Scan for the cell matching the given text and deliver its (x, y) coordinate at center. 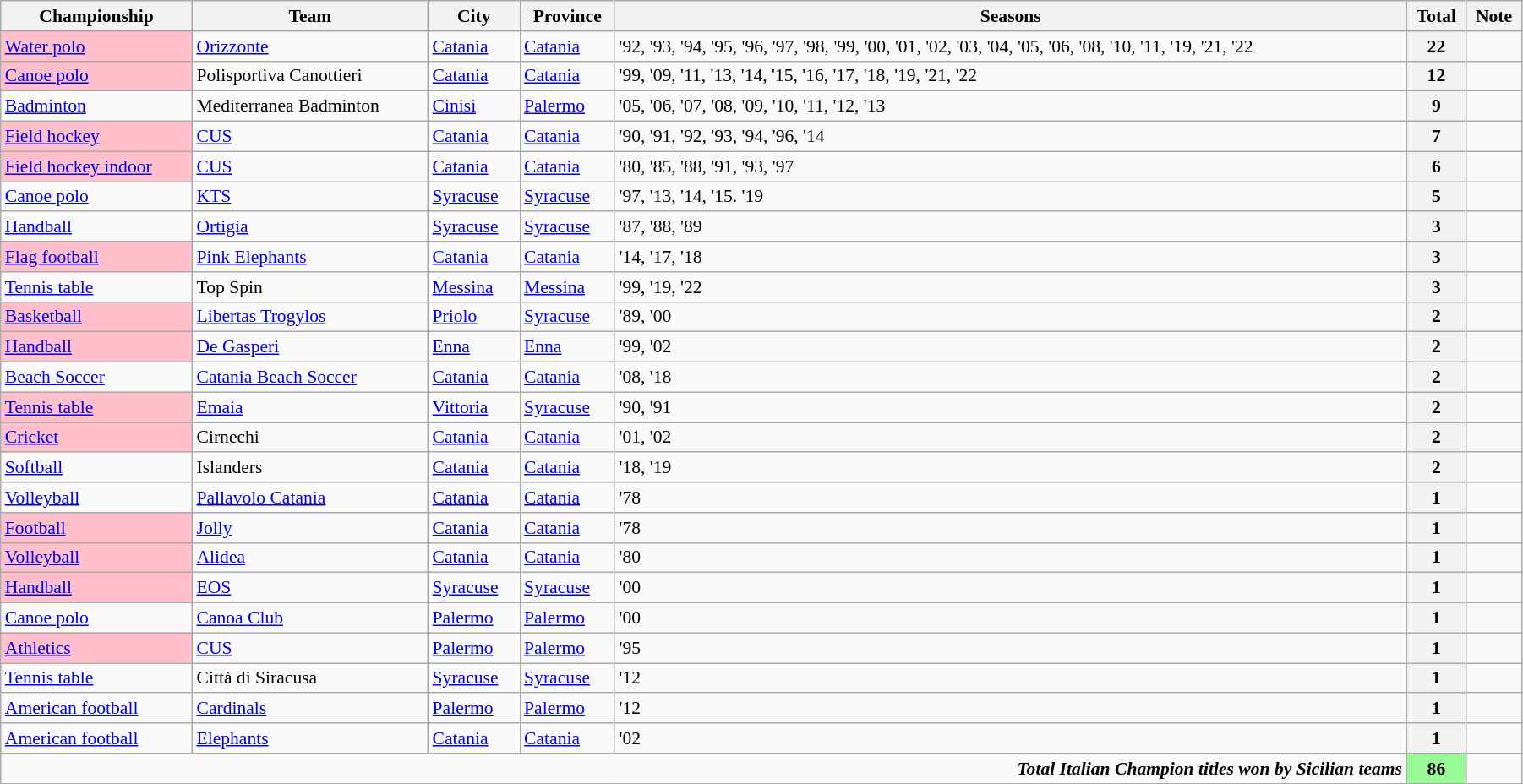
Città di Siracusa (309, 678)
Priolo (474, 317)
Mediterranea Badminton (309, 106)
Pallavolo Catania (309, 498)
Cardinals (309, 709)
Team (309, 16)
Top Spin (309, 287)
Badminton (96, 106)
KTS (309, 197)
Jolly (309, 528)
'14, '17, '18 (1011, 257)
Championship (96, 16)
Athletics (96, 648)
Vittoria (474, 407)
Note (1494, 16)
'05, '06, '07, '08, '09, '10, '11, '12, '13 (1011, 106)
Flag football (96, 257)
City (474, 16)
'02 (1011, 738)
'97, '13, '14, '15. '19 (1011, 197)
12 (1437, 76)
EOS (309, 588)
Total Italian Champion titles won by Sicilian teams (703, 769)
Pink Elephants (309, 257)
7 (1437, 137)
'08, '18 (1011, 378)
Cinisi (474, 106)
De Gasperi (309, 347)
'80 (1011, 558)
Water polo (96, 46)
'99, '09, '11, '13, '14, '15, '16, '17, '18, '19, '21, '22 (1011, 76)
Catania Beach Soccer (309, 378)
9 (1437, 106)
22 (1437, 46)
Cirnechi (309, 438)
Polisportiva Canottieri (309, 76)
'80, '85, '88, '91, '93, '97 (1011, 166)
Football (96, 528)
'95 (1011, 648)
Elephants (309, 738)
Field hockey (96, 137)
Seasons (1011, 16)
'92, '93, '94, '95, '96, '97, '98, '99, '00, '01, '02, '03, '04, '05, '06, '08, '10, '11, '19, '21, '22 (1011, 46)
Beach Soccer (96, 378)
Libertas Trogylos (309, 317)
Province (567, 16)
Field hockey indoor (96, 166)
'89, '00 (1011, 317)
'99, '02 (1011, 347)
Orizzonte (309, 46)
5 (1437, 197)
Alidea (309, 558)
Basketball (96, 317)
'99, '19, '22 (1011, 287)
Islanders (309, 468)
6 (1437, 166)
'01, '02 (1011, 438)
'87, '88, '89 (1011, 227)
Ortigia (309, 227)
Canoa Club (309, 618)
'90, '91, '92, '93, '94, '96, '14 (1011, 137)
Softball (96, 468)
Total (1437, 16)
'90, '91 (1011, 407)
'18, '19 (1011, 468)
Emaia (309, 407)
Cricket (96, 438)
86 (1437, 769)
